Determine the [x, y] coordinate at the center of the cell enclosing the given text.  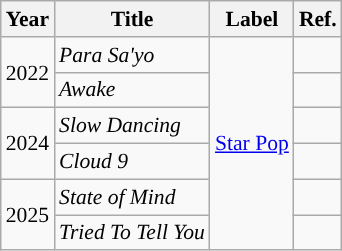
Star Pop [252, 144]
State of Mind [132, 197]
Slow Dancing [132, 126]
2025 [28, 214]
Title [132, 19]
Awake [132, 90]
Ref. [318, 19]
Tried To Tell You [132, 233]
Cloud 9 [132, 162]
Year [28, 19]
Label [252, 19]
2022 [28, 72]
Para Sa'yo [132, 55]
2024 [28, 144]
